For the text-containing cell, return its midpoint in [X, Y] coordinate format. 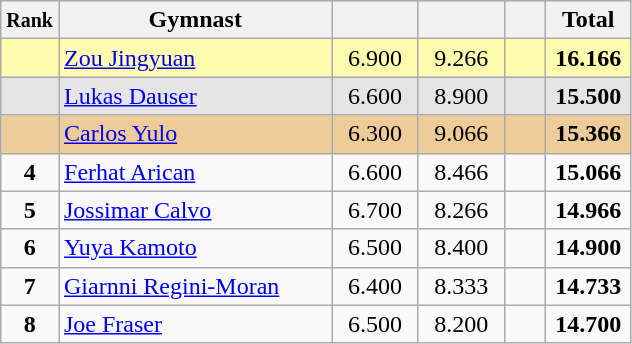
Giarnni Regini-Moran [195, 286]
5 [30, 210]
Jossimar Calvo [195, 210]
Zou Jingyuan [195, 58]
6.900 [375, 58]
16.166 [588, 58]
8.900 [461, 96]
Rank [30, 20]
6.400 [375, 286]
8.200 [461, 324]
Ferhat Arican [195, 172]
14.966 [588, 210]
14.733 [588, 286]
Gymnast [195, 20]
8.266 [461, 210]
7 [30, 286]
Carlos Yulo [195, 134]
8.333 [461, 286]
6 [30, 248]
14.700 [588, 324]
4 [30, 172]
8 [30, 324]
Yuya Kamoto [195, 248]
8.466 [461, 172]
15.066 [588, 172]
8.400 [461, 248]
15.500 [588, 96]
14.900 [588, 248]
Total [588, 20]
15.366 [588, 134]
Joe Fraser [195, 324]
9.066 [461, 134]
9.266 [461, 58]
6.700 [375, 210]
6.300 [375, 134]
Lukas Dauser [195, 96]
